Determine the (X, Y) coordinate at the center of the cell enclosing the given text.  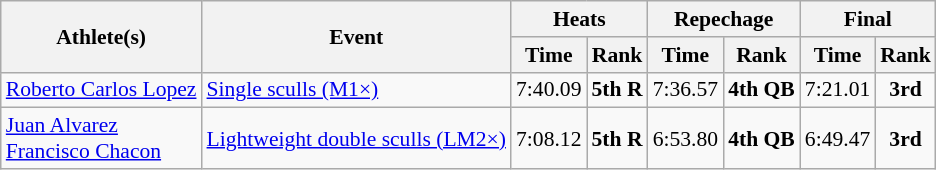
7:08.12 (548, 138)
7:21.01 (838, 90)
Juan AlvarezFrancisco Chacon (102, 138)
7:40.09 (548, 90)
Lightweight double sculls (LM2×) (356, 138)
Repechage (724, 19)
7:36.57 (686, 90)
6:49.47 (838, 138)
Heats (580, 19)
6:53.80 (686, 138)
Roberto Carlos Lopez (102, 90)
Athlete(s) (102, 36)
Final (868, 19)
Single sculls (M1×) (356, 90)
Event (356, 36)
